For the text-containing cell, return its midpoint in (X, Y) coordinate format. 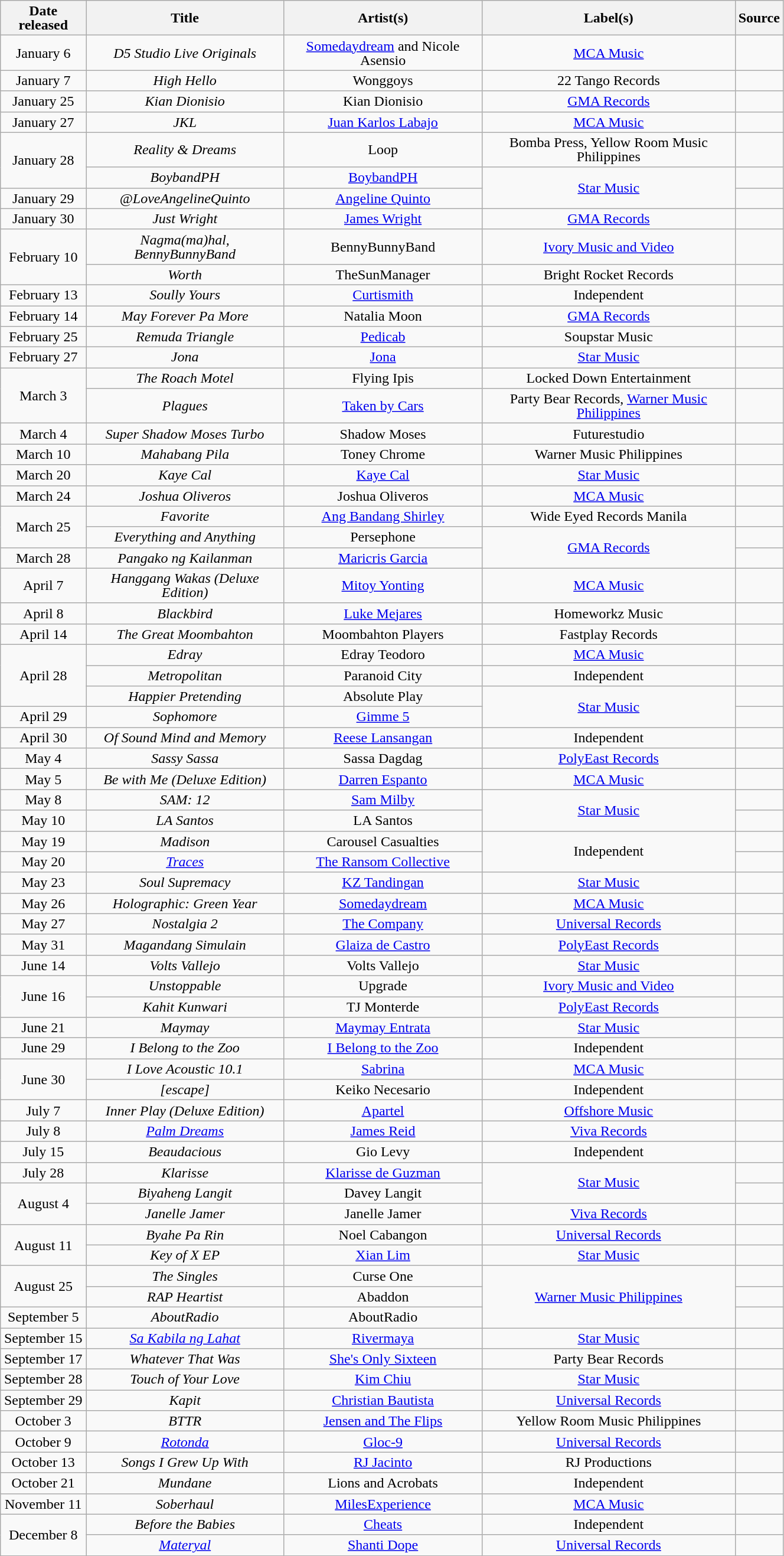
Shanti Dope (383, 1545)
July 7 (44, 1110)
September 17 (44, 1359)
Remuda Triangle (185, 337)
Kahit Kunwari (185, 1007)
Homeworkz Music (609, 613)
Rivermaya (383, 1338)
Date released (44, 18)
Pedicab (383, 337)
Label(s) (609, 18)
Cheats (383, 1525)
Pangako ng Kailanman (185, 557)
Wide Eyed Records Manila (609, 516)
Maymay (185, 1027)
July 28 (44, 1173)
Traces (185, 862)
Noel Cabangon (383, 1234)
May 5 (44, 779)
Title (185, 18)
Curtismith (383, 295)
The Great Moombahton (185, 634)
January 7 (44, 80)
Whatever That Was (185, 1359)
Palm Dreams (185, 1131)
Edray Teodoro (383, 654)
Fastplay Records (609, 634)
@LoveAngelineQuinto (185, 198)
September 15 (44, 1338)
April 7 (44, 586)
James Wright (383, 218)
Blackbird (185, 613)
May Forever Pa More (185, 317)
Apartel (383, 1110)
High Hello (185, 80)
August 25 (44, 1286)
Nostalgia 2 (185, 924)
Sassa Dagdag (383, 758)
May 8 (44, 800)
February 27 (44, 358)
Hanggang Wakas (Deluxe Edition) (185, 586)
Artist(s) (383, 18)
Mitoy Yonting (383, 586)
January 6 (44, 53)
May 26 (44, 903)
Kapit (185, 1401)
Xian Lim (383, 1255)
June 14 (44, 965)
KZ Tandingan (383, 882)
March 4 (44, 433)
Gimme 5 (383, 717)
January 28 (44, 160)
The Roach Motel (185, 378)
Materyal (185, 1545)
Plagues (185, 406)
Bomba Press, Yellow Room Music Philippines (609, 150)
Byahe Pa Rin (185, 1234)
Somedaydream and Nicole Asensio (383, 53)
Persephone (383, 537)
Before the Babies (185, 1525)
James Reid (383, 1131)
Of Sound Mind and Memory (185, 738)
Favorite (185, 516)
Edray (185, 654)
Toney Chrome (383, 455)
Soupstar Music (609, 337)
JKL (185, 122)
Gio Levy (383, 1151)
April 30 (44, 738)
Angeline Quinto (383, 198)
Maricris Garcia (383, 557)
August 11 (44, 1245)
May 27 (44, 924)
January 29 (44, 198)
Lions and Acrobats (383, 1483)
May 4 (44, 758)
March 20 (44, 475)
Shadow Moses (383, 433)
The Company (383, 924)
Soberhaul (185, 1503)
February 25 (44, 337)
The Singles (185, 1276)
September 29 (44, 1401)
Jensen and The Flips (383, 1421)
Luke Mejares (383, 613)
Sophomore (185, 717)
Unstoppable (185, 986)
Nagma(ma)hal, BennyBunnyBand (185, 247)
July 15 (44, 1151)
[escape] (185, 1090)
I Love Acoustic 10.1 (185, 1069)
Absolute Play (383, 697)
Key of X EP (185, 1255)
Curse One (383, 1276)
Soully Yours (185, 295)
Upgrade (383, 986)
November 11 (44, 1503)
Metropolitan (185, 676)
Darren Espanto (383, 779)
April 8 (44, 613)
April 29 (44, 717)
Yellow Room Music Philippines (609, 1421)
TheSunManager (383, 274)
January 30 (44, 218)
May 23 (44, 882)
Futurestudio (609, 433)
Abaddon (383, 1297)
Super Shadow Moses Turbo (185, 433)
July 8 (44, 1131)
Juan Karlos Labajo (383, 122)
October 13 (44, 1462)
Reese Lansangan (383, 738)
RJ Jacinto (383, 1462)
22 Tango Records (609, 80)
June 29 (44, 1049)
Glaiza de Castro (383, 945)
She's Only Sixteen (383, 1359)
March 28 (44, 557)
Sassy Sassa (185, 758)
Klarisse (185, 1173)
Rotonda (185, 1442)
June 21 (44, 1027)
Magandang Simulain (185, 945)
June 30 (44, 1079)
D5 Studio Live Originals (185, 53)
March 10 (44, 455)
Sam Milby (383, 800)
September 5 (44, 1317)
Sa Kabila ng Lahat (185, 1338)
May 10 (44, 821)
Christian Bautista (383, 1401)
Just Wright (185, 218)
February 13 (44, 295)
Keiko Necesario (383, 1090)
March 3 (44, 396)
January 25 (44, 102)
Locked Down Entertainment (609, 378)
Flying Ipis (383, 378)
Mundane (185, 1483)
October 21 (44, 1483)
Klarisse de Guzman (383, 1173)
BTTR (185, 1421)
Gloc-9 (383, 1442)
MilesExperience (383, 1503)
Source (759, 18)
Everything and Anything (185, 537)
Davey Langit (383, 1193)
Carousel Casualties (383, 841)
May 31 (44, 945)
March 25 (44, 527)
Natalia Moon (383, 317)
February 14 (44, 317)
RAP Heartist (185, 1297)
August 4 (44, 1203)
Moombahton Players (383, 634)
January 27 (44, 122)
Paranoid City (383, 676)
October 3 (44, 1421)
Maymay Entrata (383, 1027)
Taken by Cars (383, 406)
Soul Supremacy (185, 882)
October 9 (44, 1442)
Touch of Your Love (185, 1379)
April 14 (44, 634)
SAM: 12 (185, 800)
Madison (185, 841)
February 10 (44, 257)
Worth (185, 274)
TJ Monterde (383, 1007)
Happier Pretending (185, 697)
Sabrina (383, 1069)
Loop (383, 150)
May 19 (44, 841)
Party Bear Records, Warner Music Philippines (609, 406)
March 24 (44, 496)
Mahabang Pila (185, 455)
Party Bear Records (609, 1359)
Songs I Grew Up With (185, 1462)
Bright Rocket Records (609, 274)
Reality & Dreams (185, 150)
Inner Play (Deluxe Edition) (185, 1110)
RJ Productions (609, 1462)
The Ransom Collective (383, 862)
Kim Chiu (383, 1379)
Holographic: Green Year (185, 903)
BennyBunnyBand (383, 247)
Wonggoys (383, 80)
May 20 (44, 862)
Beaudacious (185, 1151)
Be with Me (Deluxe Edition) (185, 779)
December 8 (44, 1535)
June 16 (44, 996)
Offshore Music (609, 1110)
September 28 (44, 1379)
Ang Bandang Shirley (383, 516)
April 28 (44, 676)
Biyaheng Langit (185, 1193)
Somedaydream (383, 903)
